Return the [X, Y] coordinate for the center point of the cell that contains the specified text.  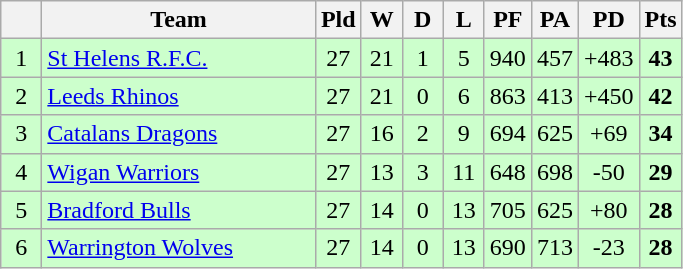
863 [508, 96]
698 [554, 172]
29 [660, 172]
690 [508, 248]
694 [508, 134]
+450 [608, 96]
W [382, 20]
L [464, 20]
9 [464, 134]
648 [508, 172]
D [422, 20]
413 [554, 96]
Bradford Bulls [179, 210]
-50 [608, 172]
713 [554, 248]
+69 [608, 134]
43 [660, 58]
Leeds Rhinos [179, 96]
PF [508, 20]
PA [554, 20]
16 [382, 134]
+483 [608, 58]
Pts [660, 20]
11 [464, 172]
Team [179, 20]
42 [660, 96]
Wigan Warriors [179, 172]
PD [608, 20]
Warrington Wolves [179, 248]
+80 [608, 210]
Catalans Dragons [179, 134]
St Helens R.F.C. [179, 58]
34 [660, 134]
457 [554, 58]
4 [22, 172]
Pld [338, 20]
705 [508, 210]
940 [508, 58]
-23 [608, 248]
